Detect which cell encompasses the target text, then output its [x, y] center coordinate. 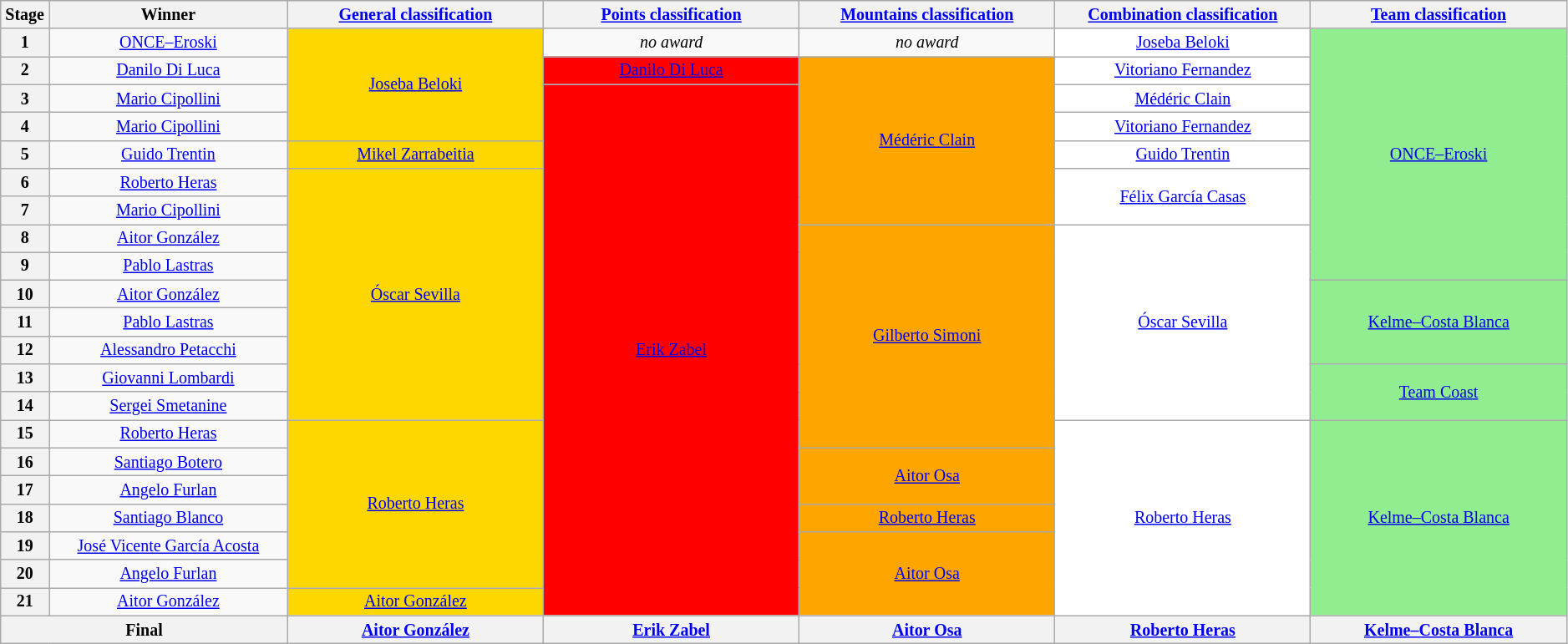
8 [25, 239]
General classification [415, 15]
16 [25, 463]
19 [25, 546]
13 [25, 378]
José Vicente García Acosta [169, 546]
11 [25, 322]
Mikel Zarrabeitia [415, 154]
3 [25, 99]
Team Coast [1439, 393]
Gilberto Simoni [927, 337]
9 [25, 266]
15 [25, 434]
17 [25, 489]
Final [145, 630]
6 [25, 182]
Team classification [1439, 15]
Mountains classification [927, 15]
Combination classification [1183, 15]
20 [25, 573]
10 [25, 294]
5 [25, 154]
Alessandro Petacchi [169, 351]
Points classification [671, 15]
21 [25, 601]
Santiago Botero [169, 463]
1 [25, 43]
Stage [25, 15]
18 [25, 518]
7 [25, 210]
Santiago Blanco [169, 518]
14 [25, 406]
4 [25, 127]
12 [25, 351]
2 [25, 70]
Giovanni Lombardi [169, 378]
Winner [169, 15]
Sergei Smetanine [169, 406]
Félix García Casas [1183, 197]
